Identify which cell holds the provided text, then report its (X, Y) central coordinate. 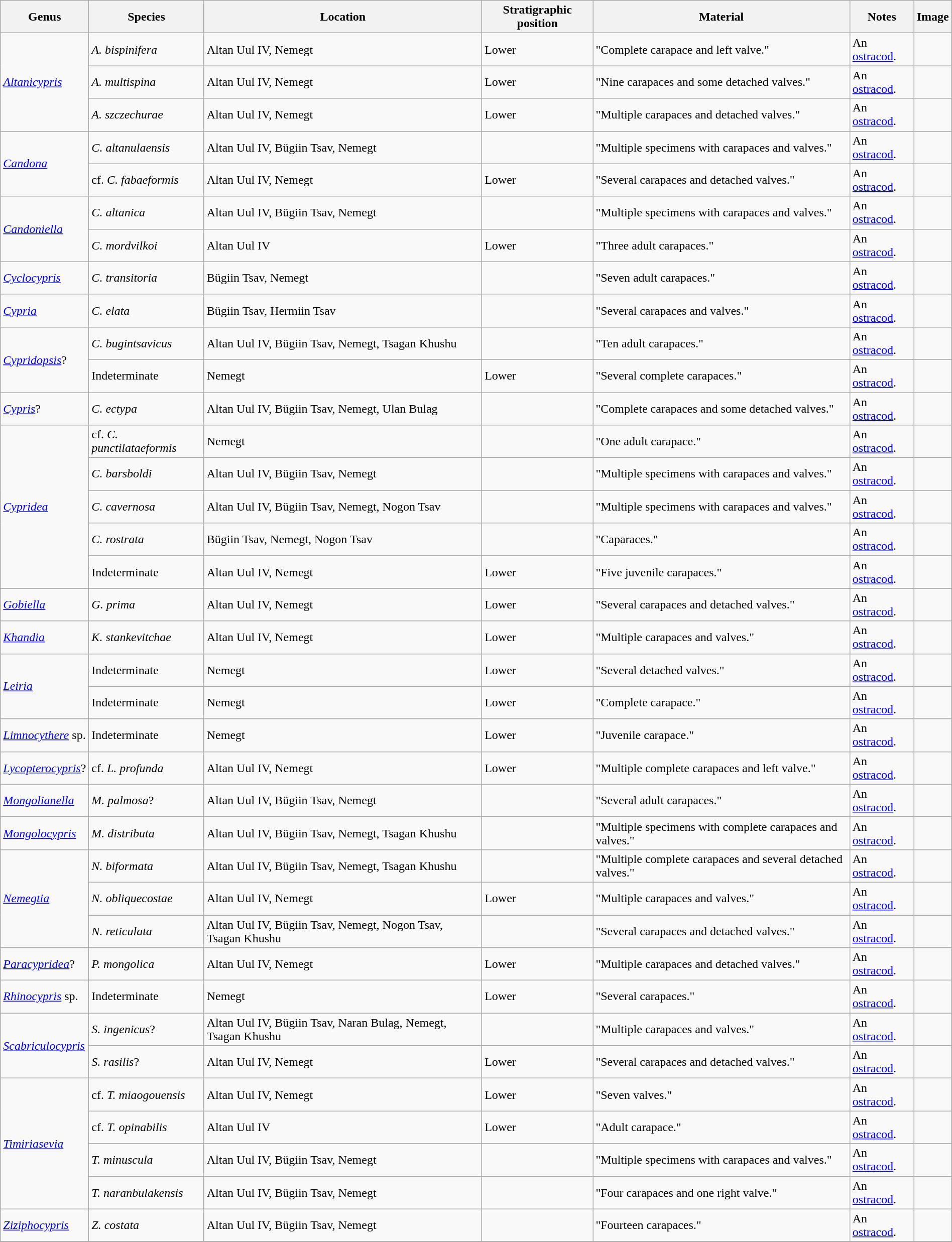
cf. L. profunda (147, 768)
T. minuscula (147, 1160)
"Complete carapaces and some detached valves." (721, 409)
"Four carapaces and one right valve." (721, 1193)
Species (147, 17)
Altanicypris (45, 82)
Genus (45, 17)
"Several detached valves." (721, 670)
Mongolianella (45, 800)
Timiriasevia (45, 1144)
Nemegtia (45, 899)
Altan Uul IV, Bügiin Tsav, Nemegt, Nogon Tsav (342, 507)
Limnocythere sp. (45, 735)
Candoniella (45, 229)
C. barsboldi (147, 474)
"Juvenile carapace." (721, 735)
C. altanica (147, 213)
"Adult carapace." (721, 1128)
M. distributa (147, 833)
Ziziphocypris (45, 1225)
Paracypridea? (45, 964)
C. transitoria (147, 278)
Khandia (45, 638)
"Nine carapaces and some detached valves." (721, 82)
Altan Uul IV, Bügiin Tsav, Naran Bulag, Nemegt, Tsagan Khushu (342, 1029)
"Several carapaces and valves." (721, 310)
A. multispina (147, 82)
A. bispinifera (147, 49)
S. ingenicus? (147, 1029)
"Multiple complete carapaces and left valve." (721, 768)
"Three adult carapaces." (721, 245)
S. rasilis? (147, 1062)
"Several carapaces." (721, 997)
M. palmosa? (147, 800)
Gobiella (45, 604)
Mongolocypris (45, 833)
Image (933, 17)
Stratigraphic position (537, 17)
P. mongolica (147, 964)
T. naranbulakensis (147, 1193)
Cypridopsis? (45, 359)
"Complete carapace and left valve." (721, 49)
Bügiin Tsav, Nemegt, Nogon Tsav (342, 539)
Altan Uul IV, Bügiin Tsav, Nemegt, Nogon Tsav, Tsagan Khushu (342, 931)
Candona (45, 164)
cf. C. fabaeformis (147, 180)
C. altanulaensis (147, 148)
A. szczechurae (147, 114)
Cypria (45, 310)
"Complete carapace." (721, 703)
C. bugintsavicus (147, 343)
"Seven valves." (721, 1094)
Cyclocypris (45, 278)
Altan Uul IV, Bügiin Tsav, Nemegt, Ulan Bulag (342, 409)
"Several complete carapaces." (721, 376)
Notes (882, 17)
N. obliquecostae (147, 899)
Leiria (45, 686)
G. prima (147, 604)
"Seven adult carapaces." (721, 278)
"Caparaces." (721, 539)
"Multiple specimens with complete carapaces and valves." (721, 833)
cf. T. miaogouensis (147, 1094)
Bügiin Tsav, Hermiin Tsav (342, 310)
C. elata (147, 310)
C. cavernosa (147, 507)
Scabriculocypris (45, 1046)
cf. C. punctilataeformis (147, 442)
Location (342, 17)
N. reticulata (147, 931)
Cypris? (45, 409)
Z. costata (147, 1225)
Cypridea (45, 507)
Rhinocypris sp. (45, 997)
C. ectypa (147, 409)
"One adult carapace." (721, 442)
"Fourteen carapaces." (721, 1225)
Lycopterocypris? (45, 768)
C. rostrata (147, 539)
"Several adult carapaces." (721, 800)
"Ten adult carapaces." (721, 343)
cf. T. opinabilis (147, 1128)
K. stankevitchae (147, 638)
C. mordvilkoi (147, 245)
N. biformata (147, 865)
"Multiple complete carapaces and several detached valves." (721, 865)
Material (721, 17)
"Five juvenile carapaces." (721, 572)
Bügiin Tsav, Nemegt (342, 278)
